Capture the cell that displays the provided text and extract its (x, y) central coordinate. 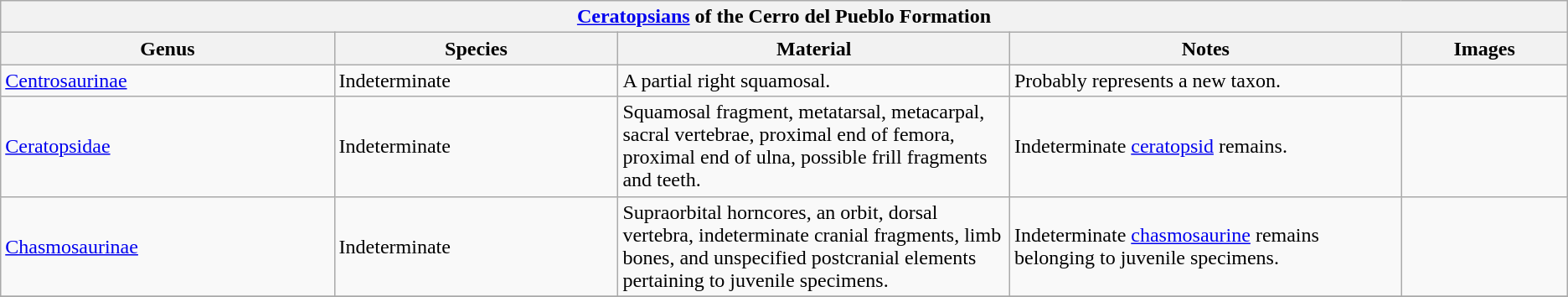
Chasmosaurinae (168, 247)
Images (1484, 49)
Squamosal fragment, metatarsal, metacarpal, sacral vertebrae, proximal end of femora, proximal end of ulna, possible frill fragments and teeth. (814, 146)
Indeterminate chasmosaurine remains belonging to juvenile specimens. (1205, 247)
Ceratopsians of the Cerro del Pueblo Formation (784, 17)
Indeterminate ceratopsid remains. (1205, 146)
Genus (168, 49)
Probably represents a new taxon. (1205, 81)
Ceratopsidae (168, 146)
Material (814, 49)
Notes (1205, 49)
Species (476, 49)
Centrosaurinae (168, 81)
A partial right squamosal. (814, 81)
